Identify which cell holds the provided text, then report its [x, y] central coordinate. 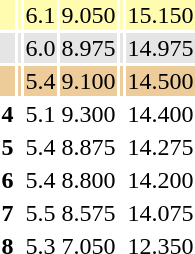
14.275 [160, 147]
9.050 [88, 15]
14.975 [160, 48]
7 [8, 213]
8.800 [88, 180]
4 [8, 114]
8.575 [88, 213]
14.500 [160, 81]
9.100 [88, 81]
14.075 [160, 213]
6 [8, 180]
5.5 [40, 213]
6.0 [40, 48]
5 [8, 147]
8.975 [88, 48]
9.300 [88, 114]
6.1 [40, 15]
5.1 [40, 114]
8.875 [88, 147]
14.200 [160, 180]
14.400 [160, 114]
15.150 [160, 15]
